Detect which cell encompasses the target text, then output its (X, Y) center coordinate. 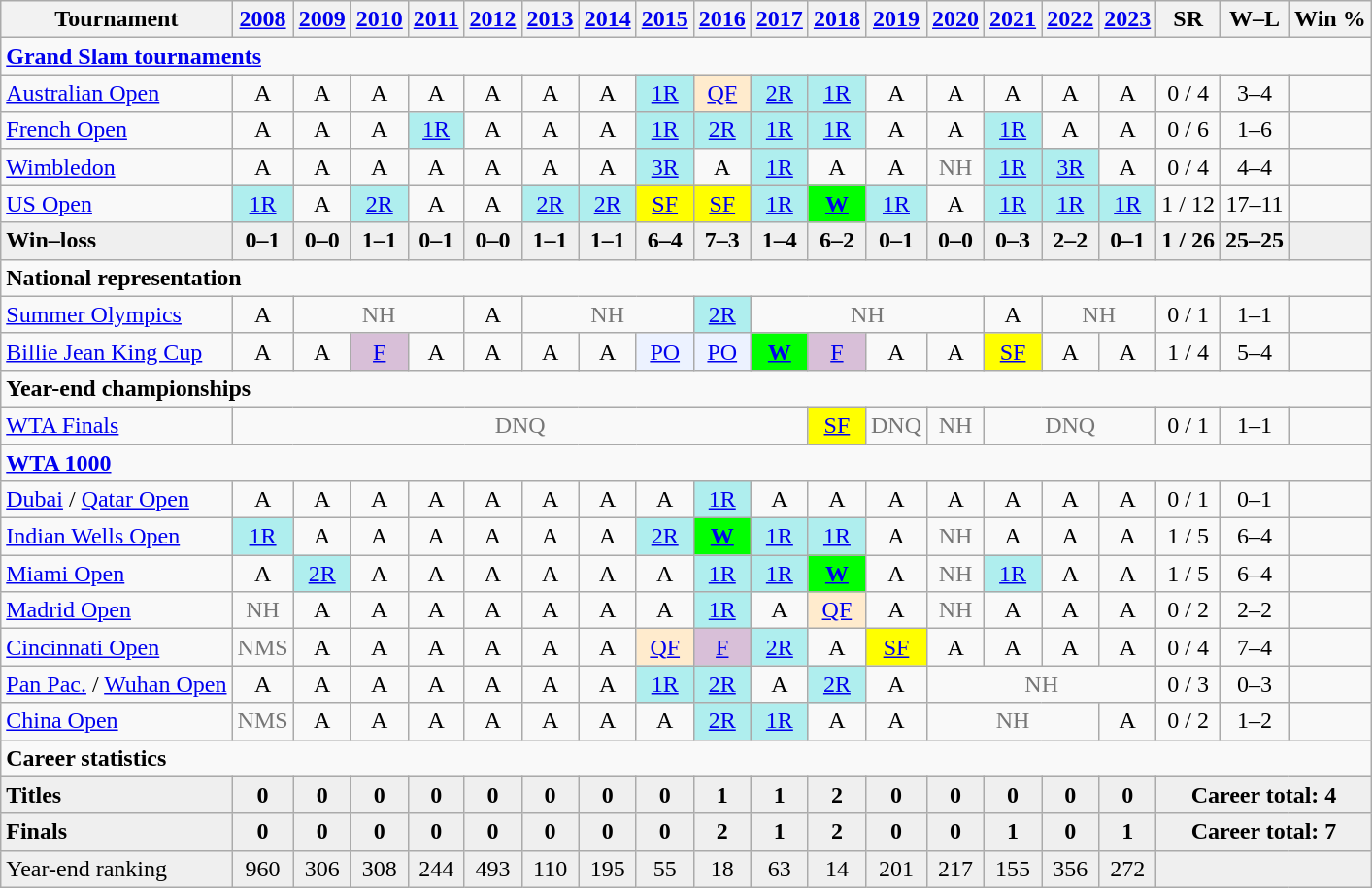
308 (379, 869)
356 (1070, 869)
63 (779, 869)
Win % (1330, 19)
4–4 (1255, 167)
1 / 26 (1188, 241)
2016 (722, 19)
14 (837, 869)
Finals (117, 832)
3–4 (1255, 93)
2012 (493, 19)
2010 (379, 19)
18 (722, 869)
195 (608, 869)
WTA 1000 (686, 463)
201 (895, 869)
2009 (322, 19)
SR (1188, 19)
National representation (686, 278)
1–4 (779, 241)
7–4 (1255, 647)
US Open (117, 204)
306 (322, 869)
2020 (955, 19)
155 (1014, 869)
Titles (117, 795)
55 (664, 869)
2022 (1070, 19)
272 (1128, 869)
2014 (608, 19)
W–L (1255, 19)
17–11 (1255, 204)
1 / 4 (1188, 351)
Billie Jean King Cup (117, 351)
Cincinnati Open (117, 647)
Miami Open (117, 574)
2015 (664, 19)
Madrid Open (117, 610)
6–2 (837, 241)
2008 (262, 19)
2013 (550, 19)
Pan Pac. / Wuhan Open (117, 684)
25–25 (1255, 241)
2023 (1128, 19)
2018 (837, 19)
2021 (1014, 19)
Career total: 4 (1264, 795)
French Open (117, 130)
Australian Open (117, 93)
2011 (436, 19)
0 / 6 (1188, 130)
217 (955, 869)
Year-end championships (686, 388)
Year-end ranking (117, 869)
Career total: 7 (1264, 832)
110 (550, 869)
Win–loss (117, 241)
Tournament (117, 19)
Grand Slam tournaments (686, 56)
1–6 (1255, 130)
WTA Finals (117, 425)
960 (262, 869)
Summer Olympics (117, 314)
244 (436, 869)
China Open (117, 721)
Indian Wells Open (117, 537)
7–3 (722, 241)
2019 (895, 19)
Dubai / Qatar Open (117, 500)
493 (493, 869)
Career statistics (686, 758)
0 / 3 (1188, 684)
2017 (779, 19)
5–4 (1255, 351)
1–2 (1255, 721)
1 / 12 (1188, 204)
Wimbledon (117, 167)
